Detect which cell encompasses the target text, then output its (x, y) center coordinate. 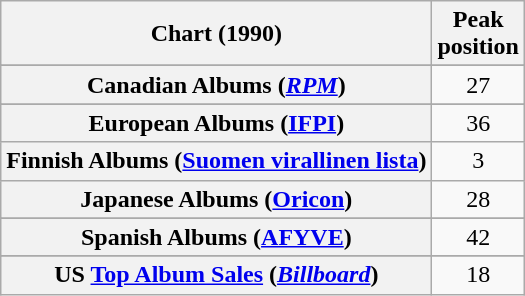
42 (478, 237)
Chart (1990) (216, 34)
Canadian Albums (RPM) (216, 85)
European Albums (IFPI) (216, 123)
Spanish Albums (AFYVE) (216, 237)
18 (478, 275)
27 (478, 85)
28 (478, 199)
36 (478, 123)
Finnish Albums (Suomen virallinen lista) (216, 161)
3 (478, 161)
Japanese Albums (Oricon) (216, 199)
Peakposition (478, 34)
US Top Album Sales (Billboard) (216, 275)
